Capture the cell that displays the provided text and extract its (X, Y) central coordinate. 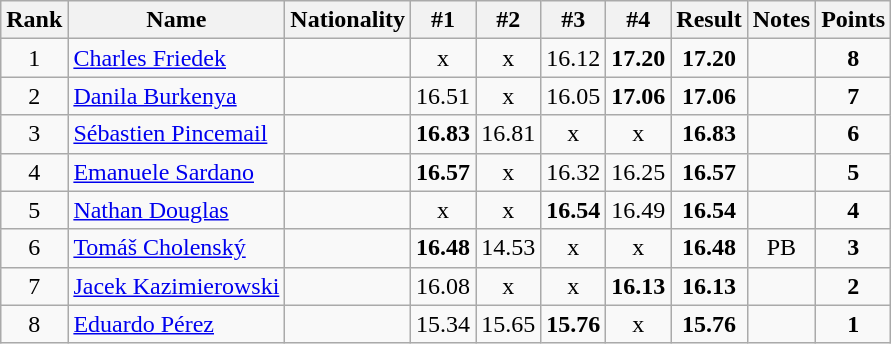
Tomáš Cholenský (176, 248)
Danila Burkenya (176, 96)
16.32 (574, 172)
Jacek Kazimierowski (176, 286)
16.25 (638, 172)
Name (176, 20)
14.53 (508, 248)
Emanuele Sardano (176, 172)
#1 (444, 20)
Result (709, 20)
Nationality (348, 20)
16.12 (574, 58)
16.81 (508, 134)
#4 (638, 20)
Notes (781, 20)
Charles Friedek (176, 58)
Eduardo Pérez (176, 324)
Rank (34, 20)
16.49 (638, 210)
#2 (508, 20)
15.65 (508, 324)
PB (781, 248)
16.51 (444, 96)
16.05 (574, 96)
15.34 (444, 324)
Points (854, 20)
16.08 (444, 286)
Sébastien Pincemail (176, 134)
Nathan Douglas (176, 210)
#3 (574, 20)
